Return the [x, y] coordinate for the center point of the cell that contains the specified text.  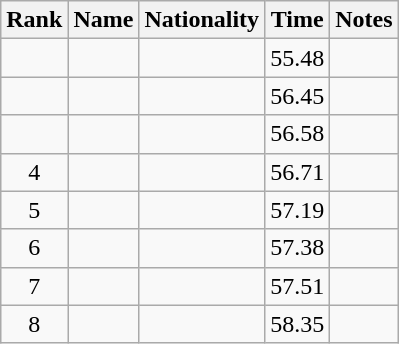
8 [34, 324]
57.51 [298, 286]
Notes [364, 20]
Rank [34, 20]
56.71 [298, 172]
56.45 [298, 96]
Nationality [202, 20]
58.35 [298, 324]
4 [34, 172]
Name [104, 20]
6 [34, 248]
55.48 [298, 58]
57.19 [298, 210]
Time [298, 20]
5 [34, 210]
57.38 [298, 248]
56.58 [298, 134]
7 [34, 286]
